Pinpoint the cell where the given text exists, returning its (x, y) midpoint coordinate. 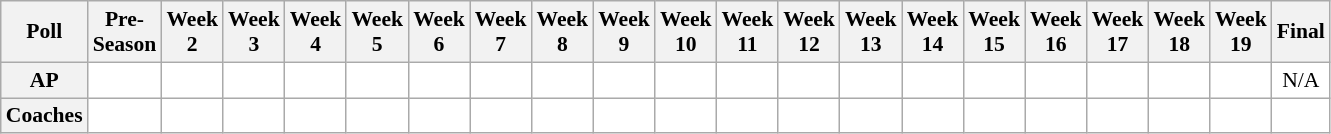
Week13 (871, 32)
Week4 (316, 32)
Week11 (748, 32)
Week15 (994, 32)
Week10 (686, 32)
Week7 (501, 32)
Week3 (254, 32)
Final (1301, 32)
Week5 (377, 32)
Week16 (1056, 32)
Week18 (1179, 32)
AP (44, 80)
Week14 (933, 32)
Week6 (439, 32)
Week9 (624, 32)
Week8 (562, 32)
Coaches (44, 116)
Week12 (809, 32)
Pre-Season (125, 32)
Poll (44, 32)
Week2 (192, 32)
Week19 (1241, 32)
N/A (1301, 80)
Week17 (1118, 32)
